Find where the given text appears and provide that cell's center as (X, Y) coordinate. 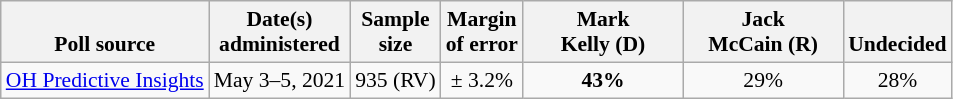
± 3.2% (482, 80)
29% (763, 80)
May 3–5, 2021 (280, 80)
43% (603, 80)
JackMcCain (R) (763, 32)
28% (897, 80)
Undecided (897, 32)
Samplesize (396, 32)
Marginof error (482, 32)
Date(s)administered (280, 32)
935 (RV) (396, 80)
OH Predictive Insights (105, 80)
Poll source (105, 32)
MarkKelly (D) (603, 32)
